Extract the [X, Y] coordinate from the center of the cell holding the provided text.  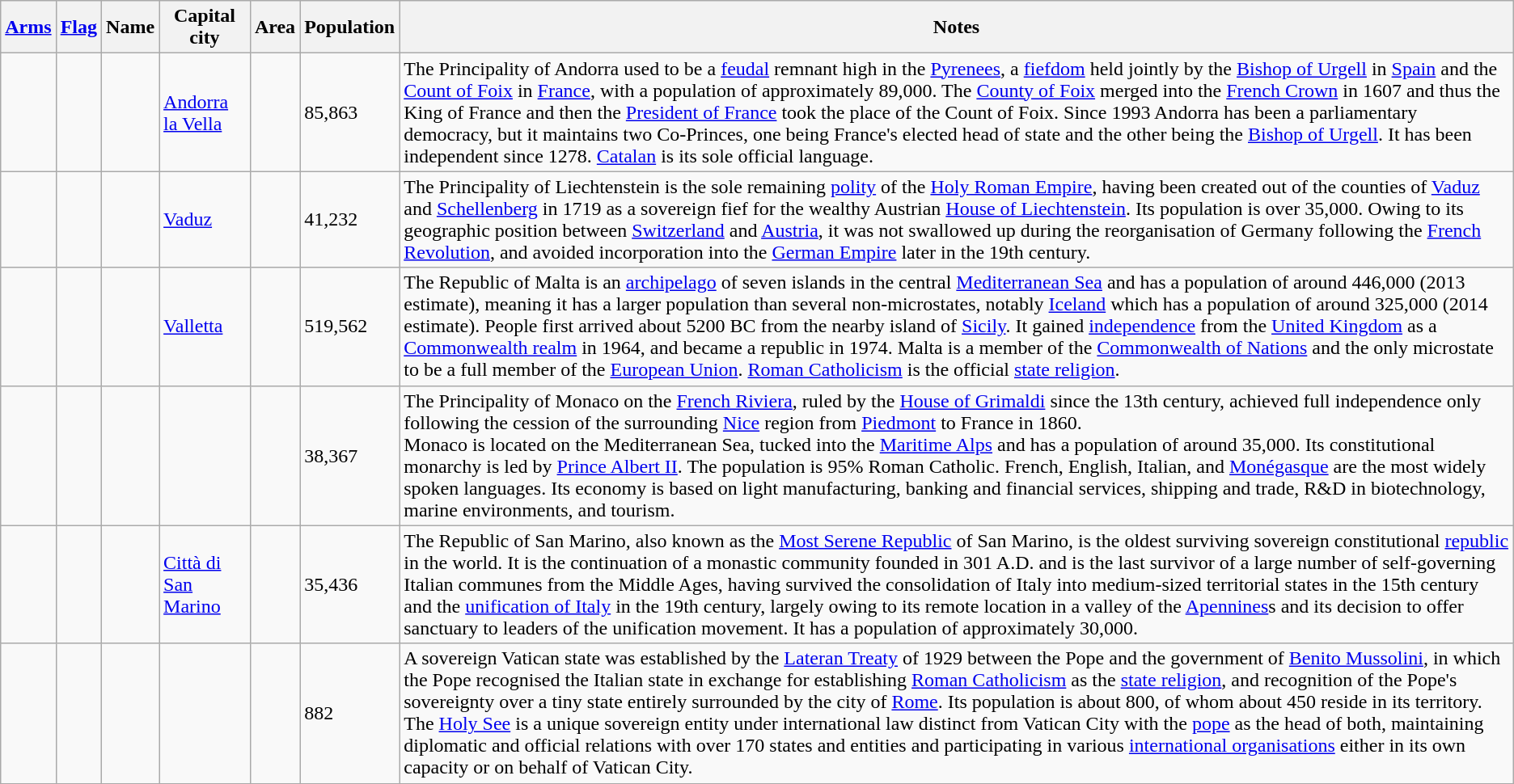
38,367 [349, 456]
Arms [28, 27]
Flag [78, 27]
Città di San Marino [205, 584]
Area [275, 27]
Andorra la Vella [205, 112]
Notes [957, 27]
Vaduz [205, 220]
882 [349, 713]
35,436 [349, 584]
Population [349, 27]
519,562 [349, 327]
Valletta [205, 327]
41,232 [349, 220]
Capital city [205, 27]
85,863 [349, 112]
Name [131, 27]
